Output the (X, Y) coordinate of the center of the cell containing the given text.  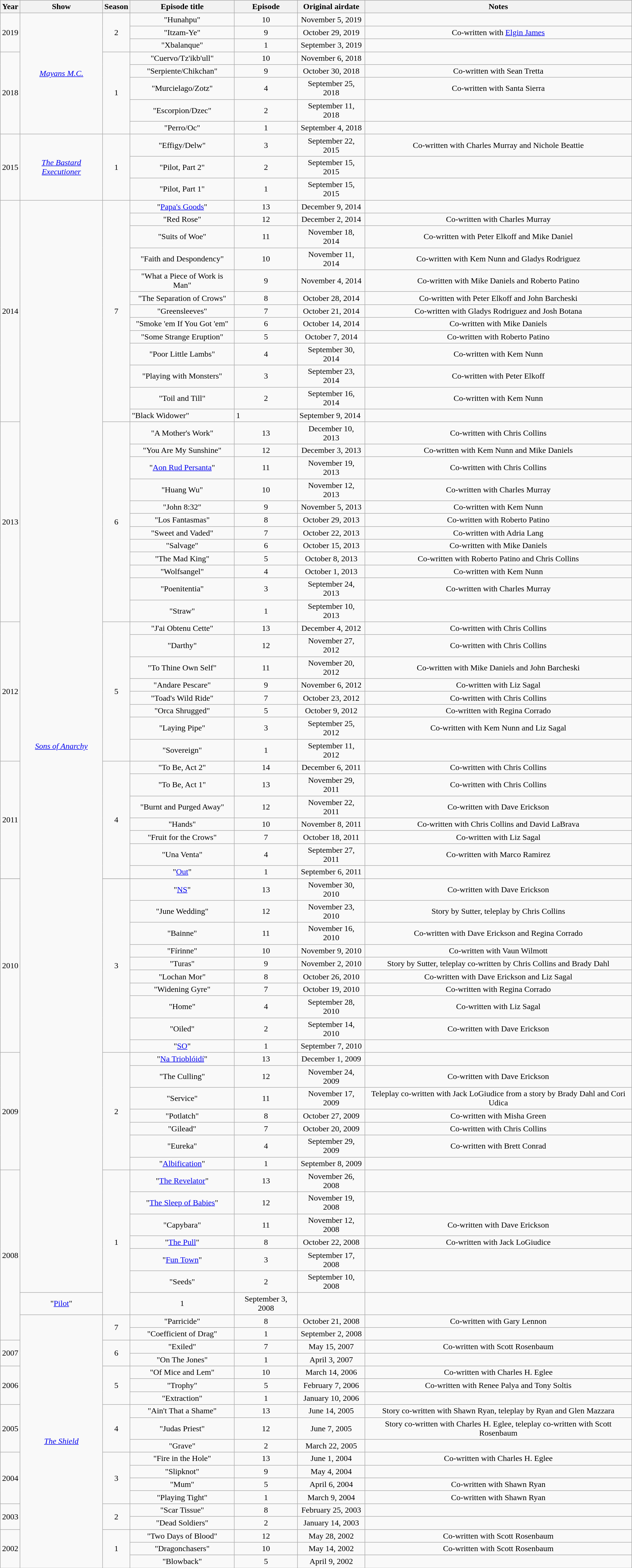
"Two Days of Blood" (182, 1536)
Episode (266, 7)
2010 (10, 966)
May 4, 2004 (332, 1471)
Co-written with Charles Murray and Nichole Beattie (498, 145)
December 1, 2009 (332, 1059)
"Pilot, Part 1" (182, 189)
Co-written with Peter Elkoff and John Barcheski (498, 298)
"Slipknot" (182, 1471)
"Hands" (182, 824)
"Wolfsangel" (182, 571)
"Dragonchasers" (182, 1549)
September 2, 2008 (332, 1334)
"The Sleep of Babies" (182, 1203)
November 12, 2013 (332, 490)
October 7, 2014 (332, 337)
"Red Rose" (182, 220)
"Toad's Wild Ride" (182, 698)
November 5, 2019 (332, 20)
Co-written with Adria Lang (498, 533)
October 29, 2019 (332, 32)
Co-written with Dave Erickson and Regina Corrado (498, 933)
Co-written with Roberto Patino and Chris Collins (498, 559)
September 11, 2018 (332, 110)
Co-written with Brett Conrad (498, 1146)
Story co-written with Charles H. Eglee, teleplay co-written with Scott Rosenbaum (498, 1429)
"Laying Pipe" (182, 728)
June 1, 2004 (332, 1459)
"John 8:32" (182, 507)
"Gilead" (182, 1129)
Co-written with Misha Green (498, 1116)
December 2, 2014 (332, 220)
Mayans M.C. (61, 74)
"Potlatch" (182, 1116)
2002 (10, 1548)
"Trophy" (182, 1385)
"Capybara" (182, 1225)
November 2, 2010 (332, 963)
October 29, 2013 (332, 520)
February 25, 2003 (332, 1510)
October 22, 2013 (332, 533)
"Service" (182, 1098)
Episode title (182, 7)
"A Mother's Work" (182, 433)
"Effigy/Delw" (182, 145)
"Sweet and Vaded" (182, 533)
November 27, 2012 (332, 646)
"Poenitentia" (182, 589)
September 30, 2014 (332, 354)
"Salvage" (182, 546)
"Turas" (182, 963)
October 1, 2013 (332, 571)
"Andare Pescare" (182, 685)
October 14, 2014 (332, 324)
Co-written with Peter Elkoff (498, 376)
"Dead Soldiers" (182, 1523)
September 14, 2010 (332, 1029)
"Exiled" (182, 1347)
"To Be, Act 2" (182, 768)
November 20, 2012 (332, 667)
November 18, 2014 (332, 237)
"Pilot" (61, 1304)
September 16, 2014 (332, 398)
"J'ai Obtenu Cette" (182, 628)
September 17, 2008 (332, 1260)
April 9, 2002 (332, 1562)
December 9, 2014 (332, 206)
"Of Mice and Lem" (182, 1372)
September 6, 2011 (332, 872)
"Blowback" (182, 1562)
"Oiled" (182, 1029)
September 10, 2008 (332, 1281)
"Scar Tissue" (182, 1510)
"Una Venta" (182, 854)
June 7, 2005 (332, 1429)
September 27, 2011 (332, 854)
"Ain't That a Shame" (182, 1411)
"Playing Tight" (182, 1497)
"Poor Little Lambs" (182, 354)
"Some Strange Eruption" (182, 337)
Co-written with Mike Daniels and John Barcheski (498, 667)
December 10, 2013 (332, 433)
November 5, 2013 (332, 507)
December 4, 2012 (332, 628)
September 8, 2009 (332, 1163)
September 3, 2008 (266, 1304)
"The Pull" (182, 1242)
Story by Sutter, teleplay co-written by Chris Collins and Brady Dahl (498, 963)
November 19, 2008 (332, 1203)
November 11, 2014 (332, 259)
Teleplay co-written with Jack LoGiudice from a story by Brady Dahl and Cori Udica (498, 1098)
"Extraction" (182, 1398)
Co-written with Mike Daniels and Roberto Patino (498, 281)
2006 (10, 1385)
Show (61, 7)
May 14, 2002 (332, 1549)
November 4, 2014 (332, 281)
2013 (10, 522)
October 30, 2018 (332, 71)
March 22, 2005 (332, 1446)
November 12, 2008 (332, 1225)
"Seeds" (182, 1281)
December 6, 2011 (332, 768)
Co-written with Jack LoGiudice (498, 1242)
Co-written with Kem Nunn and Gladys Rodriguez (498, 259)
"Itzam-Ye" (182, 32)
April 6, 2004 (332, 1484)
"To Be, Act 1" (182, 785)
September 29, 2009 (332, 1146)
2008 (10, 1255)
"The Separation of Crows" (182, 298)
September 23, 2014 (332, 376)
2004 (10, 1478)
November 8, 2011 (332, 824)
Year (10, 7)
September 7, 2010 (332, 1046)
May 15, 2007 (332, 1347)
November 22, 2011 (332, 807)
"Orca Shrugged" (182, 711)
2012 (10, 691)
"Faith and Despondency" (182, 259)
Co-written with Kem Nunn and Mike Daniels (498, 450)
Co-written with Kem Nunn and Liz Sagal (498, 728)
October 19, 2010 (332, 989)
"Greensleeves" (182, 311)
October 28, 2014 (332, 298)
December 3, 2013 (332, 450)
November 26, 2008 (332, 1181)
November 17, 2009 (332, 1098)
"Lochan Mor" (182, 976)
"What a Piece of Work is Man" (182, 281)
2014 (10, 311)
"Pilot, Part 2" (182, 167)
2003 (10, 1516)
Sons of Anarchy (61, 746)
"Xbalanque" (182, 45)
"Out" (182, 872)
October 20, 2009 (332, 1129)
October 22, 2008 (332, 1242)
"Playing with Monsters" (182, 376)
September 28, 2010 (332, 1006)
February 7, 2006 (332, 1385)
March 9, 2004 (332, 1497)
"Serpiente/Chikchan" (182, 71)
"To Thine Own Self" (182, 667)
2019 (10, 32)
"Burnt and Purged Away" (182, 807)
September 9, 2014 (332, 415)
"Smoke 'em If You Got 'em" (182, 324)
"Bainne" (182, 933)
June 14, 2005 (332, 1411)
October 15, 2013 (332, 546)
"Na Trioblóidí" (182, 1059)
"Fire in the Hole" (182, 1459)
2011 (10, 820)
The Shield (61, 1441)
Co-written with Dave Erickson and Liz Sagal (498, 976)
"SO" (182, 1046)
"Eureka" (182, 1146)
Co-written with Vaun Wilmott (498, 951)
"On The Jones" (182, 1360)
"Perro/Oc" (182, 128)
October 21, 2014 (332, 311)
"Parricide" (182, 1321)
November 29, 2011 (332, 785)
September 4, 2018 (332, 128)
January 10, 2006 (332, 1398)
"Huang Wu" (182, 490)
"NS" (182, 890)
"Albification" (182, 1163)
May 28, 2002 (332, 1536)
2015 (10, 167)
Season (116, 7)
"Fun Town" (182, 1260)
"Papa's Goods" (182, 206)
September 22, 2015 (332, 145)
2005 (10, 1429)
Co-written with Gladys Rodriguez and Josh Botana (498, 311)
Story by Sutter, teleplay by Chris Collins (498, 911)
Co-written with Marco Ramirez (498, 854)
"Hunahpu" (182, 20)
September 25, 2012 (332, 728)
September 25, 2018 (332, 88)
November 30, 2010 (332, 890)
14 (266, 768)
Co-written with Chris Collins and David LaBrava (498, 824)
"Coefficient of Drag" (182, 1334)
"Fírinne" (182, 951)
"Escorpion/Dzec" (182, 110)
Co-written with Peter Elkoff and Mike Daniel (498, 237)
November 24, 2009 (332, 1077)
October 23, 2012 (332, 698)
Co-written with Santa Sierra (498, 88)
Story co-written with Shawn Ryan, teleplay by Ryan and Glen Mazzara (498, 1411)
"Aon Rud Persanta" (182, 467)
March 14, 2006 (332, 1372)
Co-written with Sean Tretta (498, 71)
"Fruit for the Crows" (182, 837)
November 9, 2010 (332, 951)
"Murcielago/Zotz" (182, 88)
November 23, 2010 (332, 911)
October 9, 2012 (332, 711)
"The Culling" (182, 1077)
"Cuervo/Tz'ikb'ull" (182, 58)
"Sovereign" (182, 750)
2018 (10, 93)
2007 (10, 1353)
"You Are My Sunshine" (182, 450)
Notes (498, 7)
October 21, 2008 (332, 1321)
2009 (10, 1111)
"The Mad King" (182, 559)
September 11, 2012 (332, 750)
January 14, 2003 (332, 1523)
November 6, 2018 (332, 58)
Co-written with Gary Lennon (498, 1321)
October 18, 2011 (332, 837)
September 10, 2013 (332, 611)
Co-written with Elgin James (498, 32)
"The Revelator" (182, 1181)
"Darthy" (182, 646)
October 27, 2009 (332, 1116)
Original airdate (332, 7)
"Suits of Woe" (182, 237)
The Bastard Executioner (61, 167)
"Home" (182, 1006)
"Widening Gyre" (182, 989)
"Grave" (182, 1446)
"Judas Priest" (182, 1429)
"Mum" (182, 1484)
"Straw" (182, 611)
October 26, 2010 (332, 976)
April 3, 2007 (332, 1360)
November 16, 2010 (332, 933)
"Black Widower" (182, 415)
"June Wedding" (182, 911)
September 3, 2019 (332, 45)
Co-written with Renee Palya and Tony Soltis (498, 1385)
September 24, 2013 (332, 589)
November 19, 2013 (332, 467)
"Los Fantasmas" (182, 520)
"Toil and Till" (182, 398)
October 8, 2013 (332, 559)
November 6, 2012 (332, 685)
